For the text-containing cell, return its midpoint in (x, y) coordinate format. 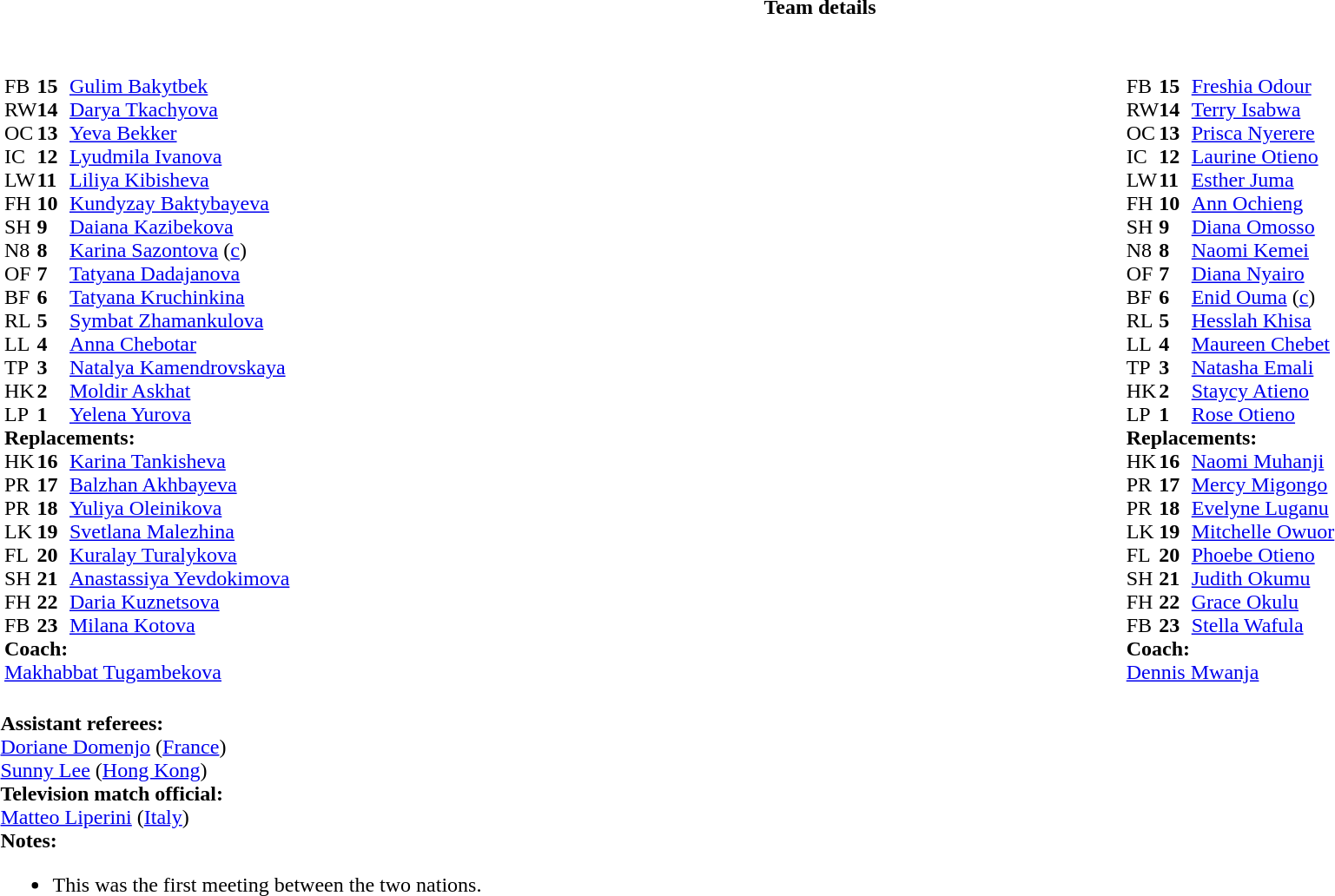
Symbat Zhamankulova (179, 321)
Anastassiya Yevdokimova (179, 578)
Diana Nyairo (1263, 274)
Stella Wafula (1263, 625)
Maureen Chebet (1263, 344)
Moldir Askhat (179, 391)
Anna Chebotar (179, 344)
Rose Otieno (1263, 415)
Grace Okulu (1263, 603)
Yeva Bekker (179, 134)
Evelyne Luganu (1263, 509)
Yuliya Oleinikova (179, 509)
Prisca Nyerere (1263, 134)
Svetlana Malezhina (179, 531)
Tatyana Kruchinkina (179, 297)
Milana Kotova (179, 625)
Hesslah Khisa (1263, 321)
Natalya Kamendrovskaya (179, 368)
Kundyzay Baktybayeva (179, 203)
Liliya Kibisheva (179, 181)
Darya Tkachyova (179, 109)
Karina Tankisheva (179, 462)
Staycy Atieno (1263, 391)
Diana Omosso (1263, 227)
Yelena Yurova (179, 415)
Laurine Otieno (1263, 156)
Natasha Emali (1263, 368)
Ann Ochieng (1263, 203)
Naomi Muhanji (1263, 462)
Terry Isabwa (1263, 109)
Mitchelle Owuor (1263, 531)
Daria Kuznetsova (179, 603)
Naomi Kemei (1263, 250)
Gulim Bakytbek (179, 87)
Judith Okumu (1263, 578)
Tatyana Dadajanova (179, 274)
Mercy Migongo (1263, 484)
Balzhan Akhbayeva (179, 484)
Freshia Odour (1263, 87)
Enid Ouma (c) (1263, 297)
Daiana Kazibekova (179, 227)
Karina Sazontova (c) (179, 250)
Phoebe Otieno (1263, 556)
Kuralay Turalykova (179, 556)
Makhabbat Tugambekova (147, 672)
Lyudmila Ivanova (179, 156)
Dennis Mwanja (1231, 672)
Esther Juma (1263, 181)
